Return the [x, y] coordinate for the center point of the cell that contains the specified text.  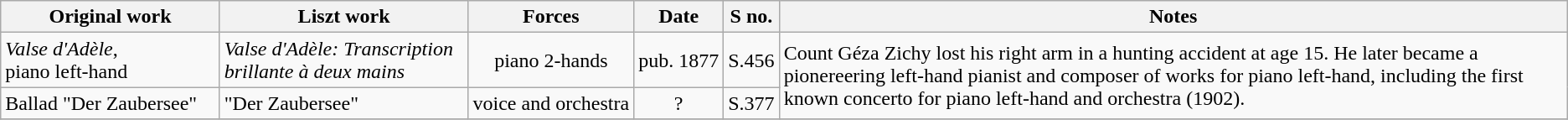
Valse d'Adèle, piano left‑hand [111, 60]
Liszt work [343, 17]
Notes [1173, 17]
piano 2-hands [551, 60]
S.456 [751, 60]
S.377 [751, 103]
Ballad "Der Zaubersee" [111, 103]
pub. 1877 [678, 60]
"Der Zaubersee" [343, 103]
Original work [111, 17]
S no. [751, 17]
? [678, 103]
Forces [551, 17]
Date [678, 17]
Valse d'Adèle: Transcription brillante à deux mains [343, 60]
voice and orchestra [551, 103]
